Return the (X, Y) coordinate for the center point of the cell that contains the specified text.  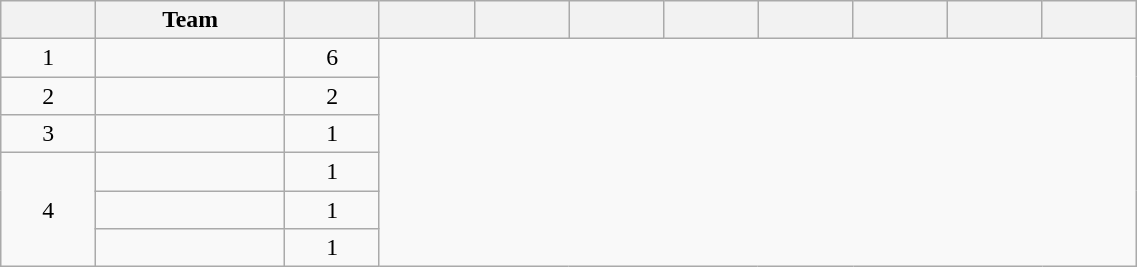
Team (190, 20)
6 (332, 58)
3 (48, 133)
4 (48, 209)
